Return the [x, y] coordinate for the center point of the cell that contains the specified text.  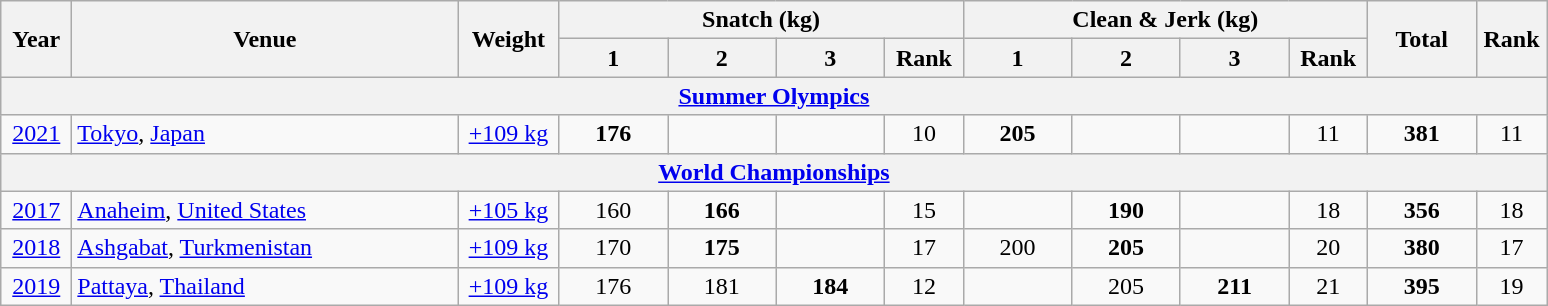
356 [1422, 210]
Clean & Jerk (kg) [1165, 20]
2017 [36, 210]
20 [1328, 248]
10 [924, 134]
19 [1512, 286]
2021 [36, 134]
381 [1422, 134]
380 [1422, 248]
Total [1422, 39]
200 [1018, 248]
21 [1328, 286]
184 [830, 286]
175 [722, 248]
166 [722, 210]
Year [36, 39]
15 [924, 210]
Tokyo, Japan [265, 134]
2018 [36, 248]
Weight [508, 39]
Anaheim, United States [265, 210]
160 [614, 210]
12 [924, 286]
181 [722, 286]
190 [1126, 210]
World Championships [774, 172]
Ashgabat, Turkmenistan [265, 248]
170 [614, 248]
2019 [36, 286]
Snatch (kg) [761, 20]
Pattaya, Thailand [265, 286]
395 [1422, 286]
211 [1234, 286]
Summer Olympics [774, 96]
+105 kg [508, 210]
Venue [265, 39]
